Locate the cell with the specified text and output its (X, Y) center coordinate. 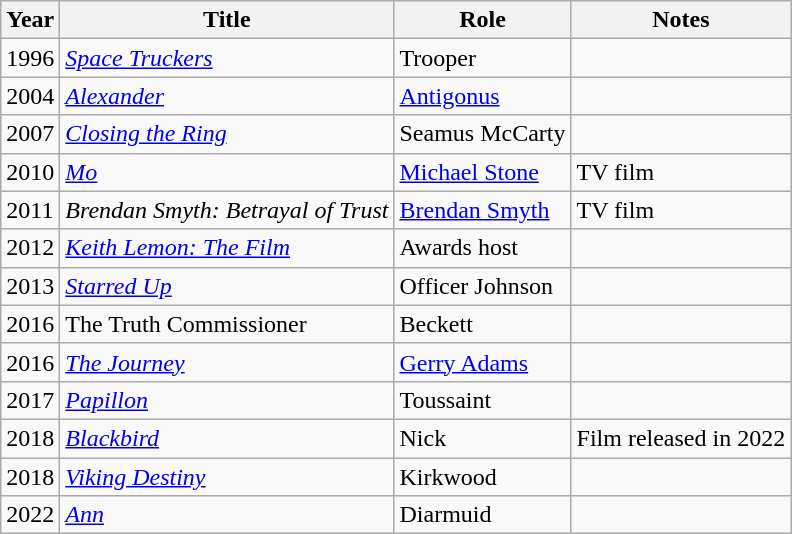
Closing the Ring (227, 134)
2004 (30, 96)
2013 (30, 286)
2022 (30, 515)
Ann (227, 515)
Mo (227, 172)
The Truth Commissioner (227, 324)
The Journey (227, 362)
Michael Stone (482, 172)
Film released in 2022 (681, 438)
Kirkwood (482, 477)
Seamus McCarty (482, 134)
Officer Johnson (482, 286)
Gerry Adams (482, 362)
Diarmuid (482, 515)
Antigonus (482, 96)
2007 (30, 134)
Year (30, 20)
2012 (30, 248)
Papillon (227, 400)
Space Truckers (227, 58)
Toussaint (482, 400)
Awards host (482, 248)
Nick (482, 438)
Starred Up (227, 286)
Role (482, 20)
1996 (30, 58)
Trooper (482, 58)
2011 (30, 210)
Brendan Smyth (482, 210)
Blackbird (227, 438)
Alexander (227, 96)
Beckett (482, 324)
Title (227, 20)
Notes (681, 20)
Viking Destiny (227, 477)
2017 (30, 400)
Keith Lemon: The Film (227, 248)
Brendan Smyth: Betrayal of Trust (227, 210)
2010 (30, 172)
